Return (X, Y) of the center of cell containing provided text 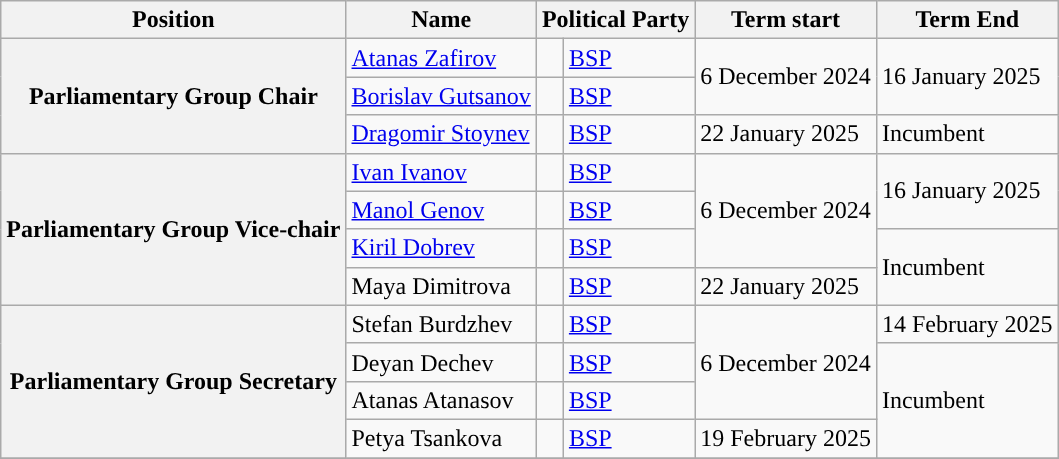
Dragomir Stoynev (441, 134)
19 February 2025 (786, 438)
Petya Tsankova (441, 438)
Political Party (615, 20)
Maya Dimitrova (441, 286)
Parliamentary Group Chair (174, 96)
Atanas Zafirov (441, 58)
Stefan Burdzhev (441, 324)
Term End (967, 20)
Parliamentary Group Vice-chair (174, 229)
Borislav Gutsanov (441, 96)
Position (174, 20)
Deyan Dechev (441, 362)
Term start (786, 20)
Ivan Ivanov (441, 172)
Kiril Dobrev (441, 248)
Atanas Atanasov (441, 400)
Parliamentary Group Secretary (174, 381)
Name (441, 20)
Manol Genov (441, 210)
14 February 2025 (967, 324)
